Provide the (x, y) coordinate of the cell's center where the given text is located.  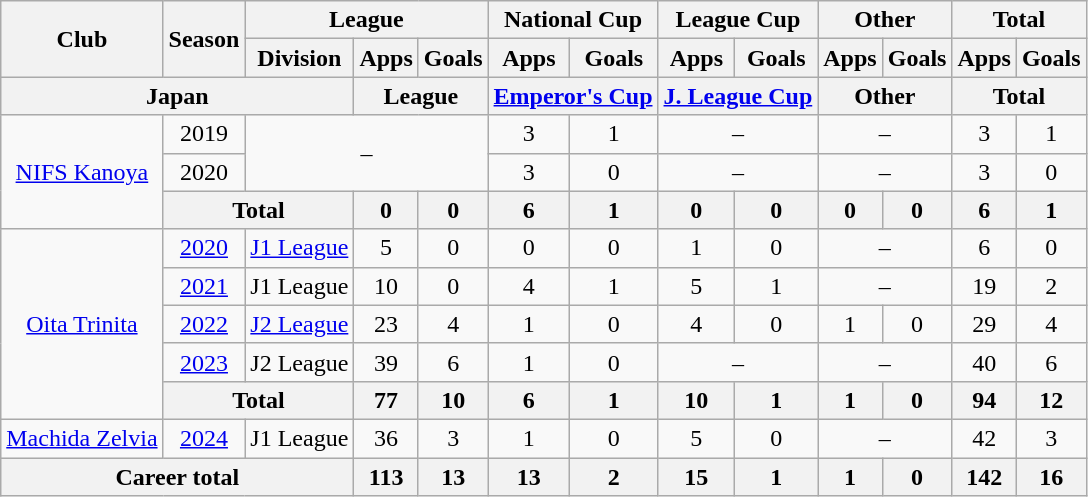
12 (1051, 400)
J. League Cup (738, 96)
Oita Trinita (82, 324)
2023 (204, 362)
29 (984, 324)
77 (386, 400)
Japan (178, 96)
Division (300, 58)
2024 (204, 438)
19 (984, 286)
40 (984, 362)
National Cup (573, 20)
42 (984, 438)
113 (386, 477)
39 (386, 362)
142 (984, 477)
2022 (204, 324)
Club (82, 39)
2021 (204, 286)
Emperor's Cup (573, 96)
36 (386, 438)
2019 (204, 134)
94 (984, 400)
16 (1051, 477)
Machida Zelvia (82, 438)
Career total (178, 477)
League Cup (738, 20)
Season (204, 39)
NIFS Kanoya (82, 172)
15 (696, 477)
23 (386, 324)
